Detect which cell encompasses the target text, then output its (x, y) center coordinate. 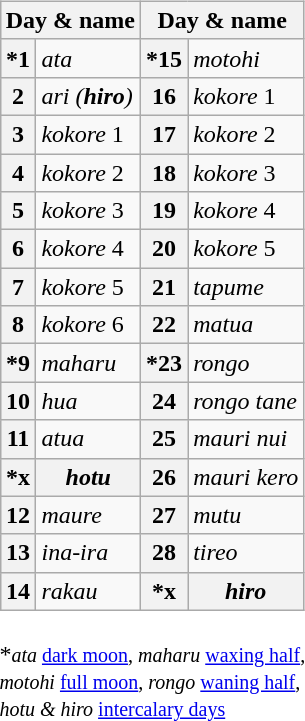
11 (18, 439)
motohi (246, 58)
tapume (246, 287)
hiro (246, 591)
tireo (246, 553)
hua (88, 401)
2 (18, 96)
ari (hiro) (88, 96)
*15 (164, 58)
8 (18, 325)
*23 (164, 363)
18 (164, 173)
hotu (88, 477)
mutu (246, 515)
rongo (246, 363)
17 (164, 134)
kokore 6 (88, 325)
20 (164, 249)
5 (18, 211)
24 (164, 401)
matua (246, 325)
7 (18, 287)
4 (18, 173)
21 (164, 287)
13 (18, 553)
maharu (88, 363)
14 (18, 591)
27 (164, 515)
26 (164, 477)
28 (164, 553)
mauri kero (246, 477)
25 (164, 439)
3 (18, 134)
maure (88, 515)
19 (164, 211)
atua (88, 439)
mauri nui (246, 439)
ata (88, 58)
16 (164, 96)
rongo tane (246, 401)
6 (18, 249)
10 (18, 401)
*1 (18, 58)
*9 (18, 363)
ina-ira (88, 553)
rakau (88, 591)
22 (164, 325)
12 (18, 515)
